Determine the [X, Y] coordinate at the center of the cell enclosing the given text.  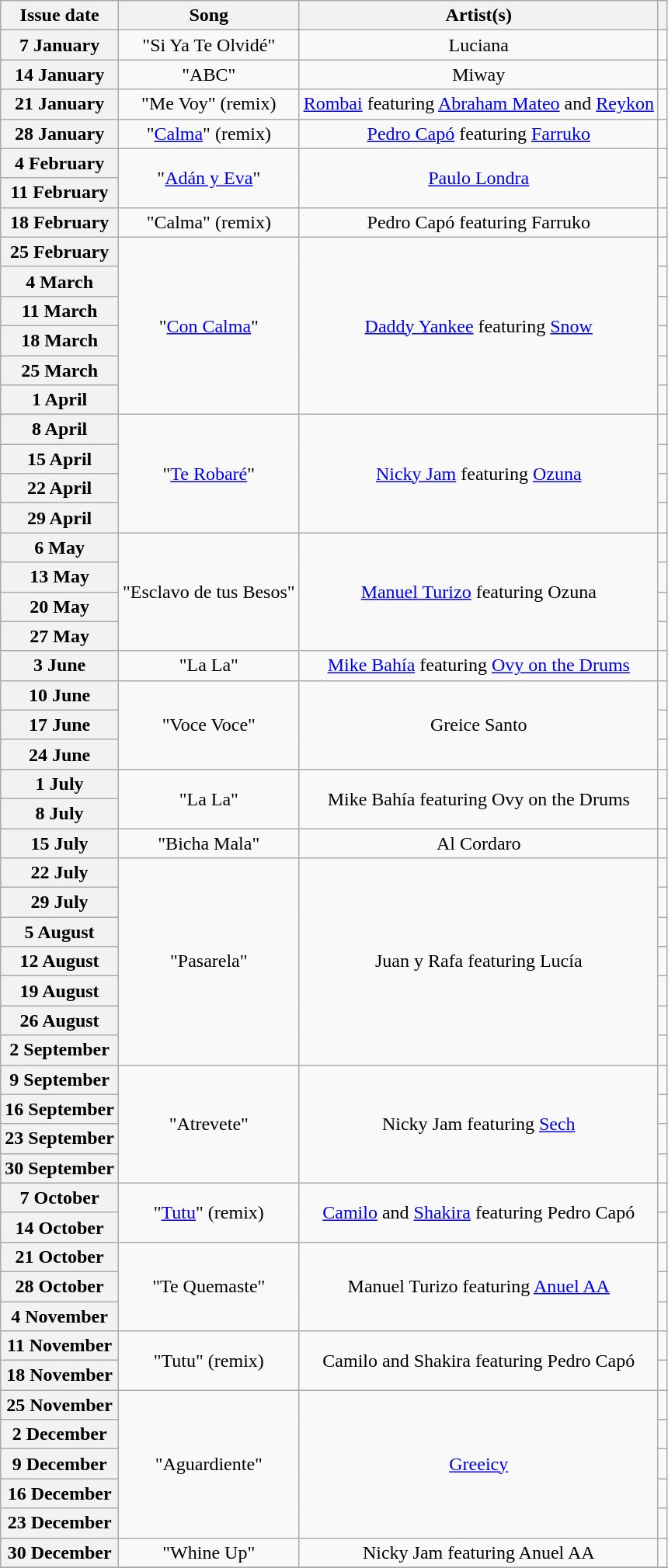
Miway [478, 75]
12 August [60, 961]
11 February [60, 193]
9 December [60, 1464]
17 June [60, 725]
29 April [60, 518]
"Adán y Eva" [208, 178]
4 March [60, 281]
29 July [60, 902]
4 February [60, 163]
Nicky Jam featuring Sech [478, 1124]
2 December [60, 1434]
"Si Ya Te Olvidé" [208, 45]
22 April [60, 488]
26 August [60, 1020]
27 May [60, 636]
7 January [60, 45]
Nicky Jam featuring Anuel AA [478, 1552]
Nicky Jam featuring Ozuna [478, 474]
1 July [60, 784]
7 October [60, 1198]
"Te Quemaste" [208, 1286]
21 January [60, 104]
8 April [60, 429]
24 June [60, 754]
25 February [60, 252]
21 October [60, 1257]
1 April [60, 400]
2 September [60, 1050]
Greice Santo [478, 725]
10 June [60, 695]
4 November [60, 1316]
Issue date [60, 16]
"Esclavo de tus Besos" [208, 592]
14 January [60, 75]
"ABC" [208, 75]
"Atrevete" [208, 1124]
30 September [60, 1168]
"Me Voy" (remix) [208, 104]
"Te Robaré" [208, 474]
28 October [60, 1286]
18 November [60, 1375]
"Voce Voce" [208, 725]
3 June [60, 666]
14 October [60, 1227]
"Con Calma" [208, 325]
"Aguardiente" [208, 1464]
23 September [60, 1139]
Song [208, 16]
23 December [60, 1523]
Manuel Turizo featuring Anuel AA [478, 1286]
25 March [60, 370]
Daddy Yankee featuring Snow [478, 325]
18 March [60, 340]
11 November [60, 1346]
28 January [60, 134]
18 February [60, 222]
11 March [60, 311]
"Whine Up" [208, 1552]
"Pasarela" [208, 961]
5 August [60, 932]
Paulo Londra [478, 178]
16 December [60, 1493]
Manuel Turizo featuring Ozuna [478, 592]
9 September [60, 1080]
"Bicha Mala" [208, 843]
15 July [60, 843]
15 April [60, 459]
Greeicy [478, 1464]
Rombai featuring Abraham Mateo and Reykon [478, 104]
22 July [60, 873]
Artist(s) [478, 16]
6 May [60, 548]
Al Cordaro [478, 843]
19 August [60, 991]
Luciana [478, 45]
Juan y Rafa featuring Lucía [478, 961]
20 May [60, 607]
30 December [60, 1552]
25 November [60, 1405]
16 September [60, 1109]
13 May [60, 577]
8 July [60, 813]
